Output the [X, Y] coordinate of the center of the cell containing the given text.  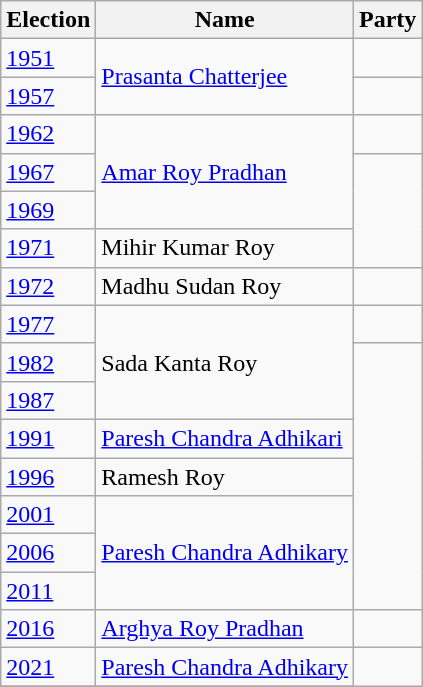
1996 [48, 477]
1957 [48, 96]
1967 [48, 172]
Prasanta Chatterjee [225, 77]
Arghya Roy Pradhan [225, 629]
Election [48, 20]
Mihir Kumar Roy [225, 248]
1971 [48, 248]
2021 [48, 667]
1977 [48, 324]
1972 [48, 286]
Ramesh Roy [225, 477]
Amar Roy Pradhan [225, 172]
Name [225, 20]
2011 [48, 591]
1969 [48, 210]
1951 [48, 58]
Party [387, 20]
2016 [48, 629]
1962 [48, 134]
1987 [48, 400]
Sada Kanta Roy [225, 362]
2001 [48, 515]
2006 [48, 553]
Madhu Sudan Roy [225, 286]
1982 [48, 362]
Paresh Chandra Adhikari [225, 438]
1991 [48, 438]
